Extract the (x, y) coordinate from the center of the cell holding the provided text.  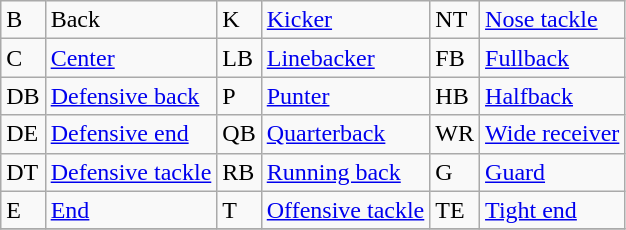
Linebacker (346, 58)
Center (131, 58)
QB (239, 134)
RB (239, 172)
Punter (346, 96)
HB (455, 96)
B (23, 20)
T (239, 210)
Tight end (552, 210)
Running back (346, 172)
LB (239, 58)
FB (455, 58)
K (239, 20)
Quarterback (346, 134)
C (23, 58)
Defensive end (131, 134)
Kicker (346, 20)
DB (23, 96)
Back (131, 20)
Defensive back (131, 96)
DT (23, 172)
Offensive tackle (346, 210)
NT (455, 20)
WR (455, 134)
DE (23, 134)
Fullback (552, 58)
End (131, 210)
Guard (552, 172)
Defensive tackle (131, 172)
Wide receiver (552, 134)
TE (455, 210)
E (23, 210)
Nose tackle (552, 20)
P (239, 96)
Halfback (552, 96)
G (455, 172)
